Return the (x, y) coordinate for the center point of the cell that contains the specified text.  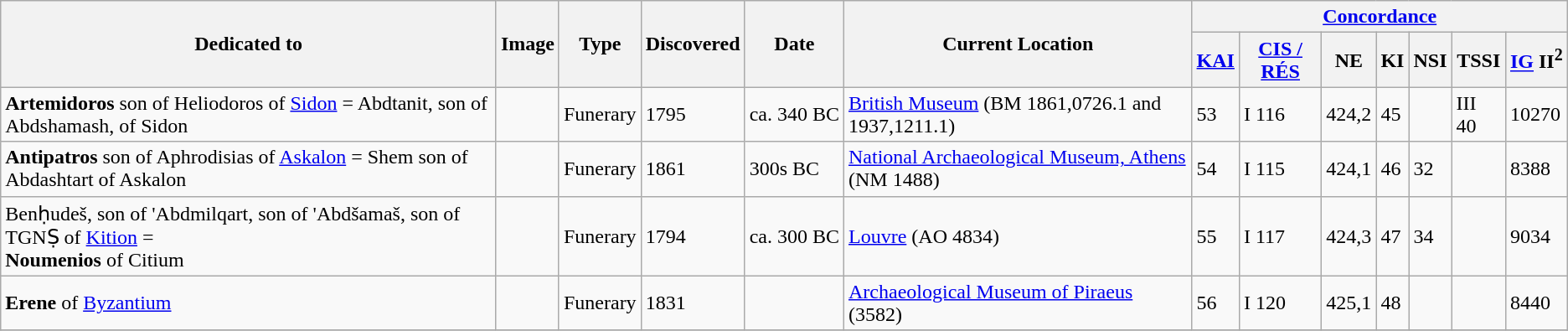
424,2 (1349, 114)
10270 (1536, 114)
424,3 (1349, 236)
NSI (1431, 60)
Artemidoros son of Heliodoros of Sidon = Abdtanit, son of Abdshamash, of Sidon (249, 114)
British Museum (BM 1861,0726.1 and 1937,1211.1) (1018, 114)
47 (1392, 236)
Louvre (AO 4834) (1018, 236)
I 120 (1280, 303)
1831 (693, 303)
ca. 340 BC (794, 114)
8440 (1536, 303)
8388 (1536, 169)
45 (1392, 114)
Archaeological Museum of Piraeus (3582) (1018, 303)
1794 (693, 236)
53 (1215, 114)
ca. 300 BC (794, 236)
9034 (1536, 236)
KI (1392, 60)
56 (1215, 303)
KAI (1215, 60)
CIS / RÉS (1280, 60)
Current Location (1018, 44)
I 115 (1280, 169)
48 (1392, 303)
300s BC (794, 169)
IG II2 (1536, 60)
NE (1349, 60)
National Archaeological Museum, Athens (NM 1488) (1018, 169)
Image (528, 44)
424,1 (1349, 169)
54 (1215, 169)
34 (1431, 236)
Concordance (1380, 17)
Type (600, 44)
Date (794, 44)
Dedicated to (249, 44)
32 (1431, 169)
425,1 (1349, 303)
III 40 (1478, 114)
Discovered (693, 44)
I 116 (1280, 114)
Benḥudeš, son of 'Abdmilqart, son of 'Abdšamaš, son of TGNṢ of Kition = Noumenios of Citium (249, 236)
Antipatros son of Aphrodisias of Askalon = Shem son of Abdashtart of Askalon (249, 169)
1861 (693, 169)
Erene of Byzantium (249, 303)
46 (1392, 169)
55 (1215, 236)
I 117 (1280, 236)
1795 (693, 114)
TSSI (1478, 60)
